Return (X, Y) of the center of cell containing provided text 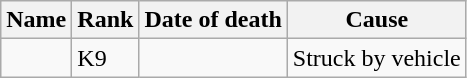
K9 (106, 58)
Name (36, 20)
Date of death (213, 20)
Rank (106, 20)
Cause (376, 20)
Struck by vehicle (376, 58)
